Pinpoint the cell where the given text exists, returning its [x, y] midpoint coordinate. 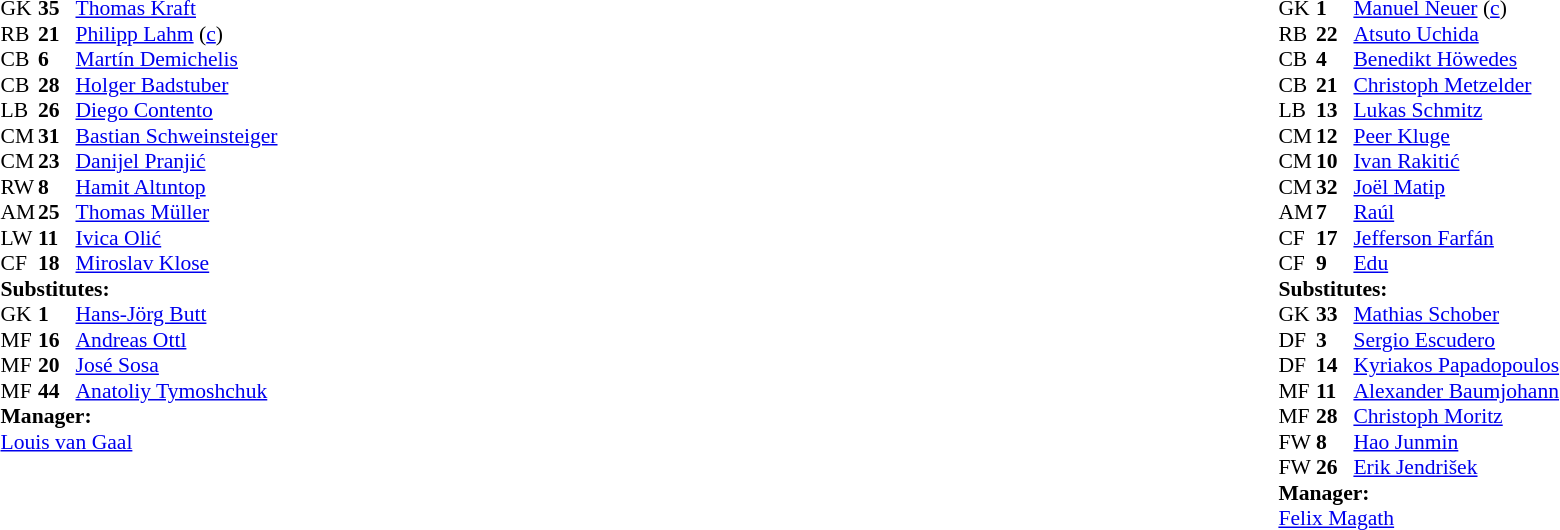
31 [57, 136]
LW [19, 238]
Hans-Jörg Butt [177, 315]
12 [1335, 136]
14 [1335, 365]
Raúl [1456, 213]
Erik Jendrišek [1456, 467]
Peer Kluge [1456, 136]
Benedikt Höwedes [1456, 59]
Bastian Schweinsteiger [177, 136]
20 [57, 365]
Edu [1456, 263]
Atsuto Uchida [1456, 34]
16 [57, 340]
Andreas Ottl [177, 340]
18 [57, 263]
32 [1335, 187]
Kyriakos Papadopoulos [1456, 365]
6 [57, 59]
Jefferson Farfán [1456, 238]
Martín Demichelis [177, 59]
13 [1335, 111]
RW [19, 187]
Anatoliy Tymoshchuk [177, 391]
Ivica Olić [177, 238]
Alexander Baumjohann [1456, 391]
Hao Junmin [1456, 442]
Hamit Altıntop [177, 187]
Christoph Metzelder [1456, 85]
10 [1335, 161]
25 [57, 213]
Christoph Moritz [1456, 417]
José Sosa [177, 365]
22 [1335, 34]
Diego Contento [177, 111]
4 [1335, 59]
33 [1335, 315]
1 [57, 315]
Mathias Schober [1456, 315]
Holger Badstuber [177, 85]
Louis van Gaal [138, 442]
Thomas Müller [177, 213]
7 [1335, 213]
Joël Matip [1456, 187]
Ivan Rakitić [1456, 161]
3 [1335, 340]
9 [1335, 263]
Miroslav Klose [177, 263]
Lukas Schmitz [1456, 111]
Philipp Lahm (c) [177, 34]
Sergio Escudero [1456, 340]
44 [57, 391]
Danijel Pranjić [177, 161]
17 [1335, 238]
23 [57, 161]
